Locate the cell with the specified text and output its (X, Y) center coordinate. 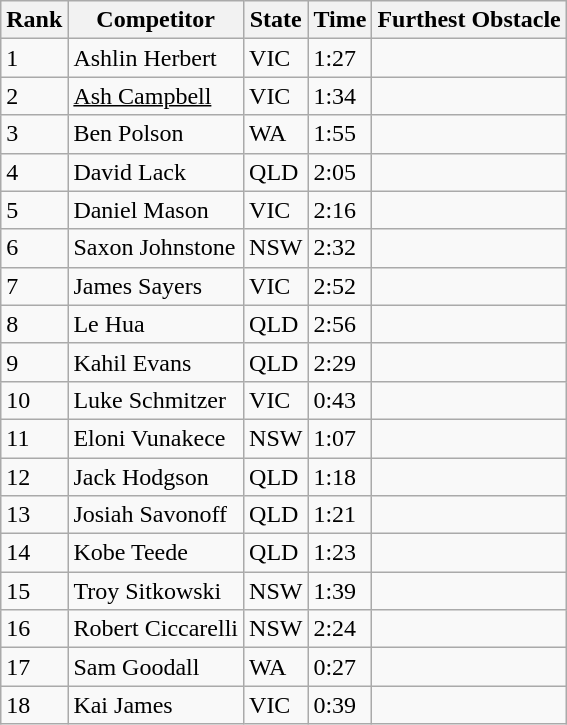
5 (34, 210)
1:07 (340, 438)
18 (34, 705)
Jack Hodgson (156, 477)
Ashlin Herbert (156, 58)
2:05 (340, 172)
0:43 (340, 400)
2:52 (340, 286)
Competitor (156, 20)
Furthest Obstacle (469, 20)
Le Hua (156, 324)
Time (340, 20)
Saxon Johnstone (156, 248)
8 (34, 324)
Josiah Savonoff (156, 515)
0:27 (340, 667)
14 (34, 553)
10 (34, 400)
17 (34, 667)
15 (34, 591)
Ash Campbell (156, 96)
16 (34, 629)
1:27 (340, 58)
Kai James (156, 705)
Kobe Teede (156, 553)
13 (34, 515)
James Sayers (156, 286)
3 (34, 134)
9 (34, 362)
Kahil Evans (156, 362)
1 (34, 58)
State (276, 20)
Rank (34, 20)
Sam Goodall (156, 667)
David Lack (156, 172)
11 (34, 438)
2:29 (340, 362)
1:39 (340, 591)
Troy Sitkowski (156, 591)
2:32 (340, 248)
1:55 (340, 134)
Eloni Vunakece (156, 438)
1:18 (340, 477)
2:16 (340, 210)
1:21 (340, 515)
12 (34, 477)
4 (34, 172)
7 (34, 286)
1:34 (340, 96)
1:23 (340, 553)
Ben Polson (156, 134)
6 (34, 248)
2 (34, 96)
2:24 (340, 629)
Daniel Mason (156, 210)
2:56 (340, 324)
0:39 (340, 705)
Robert Ciccarelli (156, 629)
Luke Schmitzer (156, 400)
